Output the (X, Y) coordinate of the center of the cell containing the given text.  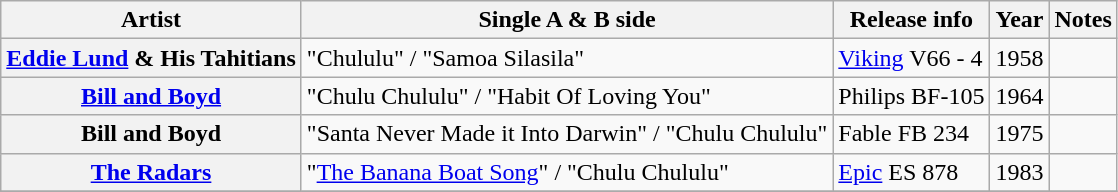
The Radars (152, 172)
Viking V66 - 4 (912, 58)
"Santa Never Made it Into Darwin" / "Chulu Chululu" (567, 134)
"The Banana Boat Song" / "Chulu Chululu" (567, 172)
Eddie Lund & His Tahitians (152, 58)
Notes (1083, 20)
1964 (1020, 96)
Epic ES 878 (912, 172)
Year (1020, 20)
"Chululu" / "Samoa Silasila" (567, 58)
1958 (1020, 58)
1975 (1020, 134)
Philips BF-105 (912, 96)
Release info (912, 20)
Fable FB 234 (912, 134)
Artist (152, 20)
"Chulu Chululu" / "Habit Of Loving You" (567, 96)
1983 (1020, 172)
Single A & B side (567, 20)
